Find where the given text appears and provide that cell's center as [X, Y] coordinate. 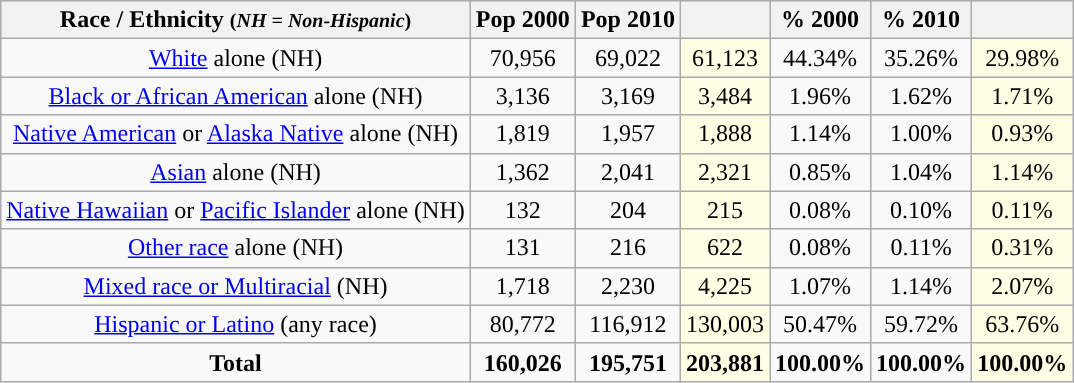
White alone (NH) [236, 58]
59.72% [922, 324]
132 [522, 210]
% 2010 [922, 20]
Other race alone (NH) [236, 248]
1,888 [724, 134]
35.26% [922, 58]
131 [522, 248]
116,912 [628, 324]
130,003 [724, 324]
3,136 [522, 96]
1.04% [922, 172]
2,321 [724, 172]
2,041 [628, 172]
2.07% [1022, 286]
Asian alone (NH) [236, 172]
1.96% [820, 96]
% 2000 [820, 20]
622 [724, 248]
203,881 [724, 362]
0.10% [922, 210]
Total [236, 362]
1.07% [820, 286]
1.71% [1022, 96]
4,225 [724, 286]
63.76% [1022, 324]
1.62% [922, 96]
69,022 [628, 58]
0.93% [1022, 134]
50.47% [820, 324]
3,484 [724, 96]
2,230 [628, 286]
1,718 [522, 286]
80,772 [522, 324]
70,956 [522, 58]
0.85% [820, 172]
Native American or Alaska Native alone (NH) [236, 134]
0.31% [1022, 248]
Native Hawaiian or Pacific Islander alone (NH) [236, 210]
Pop 2000 [522, 20]
Mixed race or Multiracial (NH) [236, 286]
160,026 [522, 362]
1.00% [922, 134]
3,169 [628, 96]
1,362 [522, 172]
204 [628, 210]
Black or African American alone (NH) [236, 96]
Hispanic or Latino (any race) [236, 324]
61,123 [724, 58]
Pop 2010 [628, 20]
215 [724, 210]
Race / Ethnicity (NH = Non-Hispanic) [236, 20]
29.98% [1022, 58]
195,751 [628, 362]
216 [628, 248]
1,957 [628, 134]
44.34% [820, 58]
1,819 [522, 134]
